Locate the cell with the specified text and output its (X, Y) center coordinate. 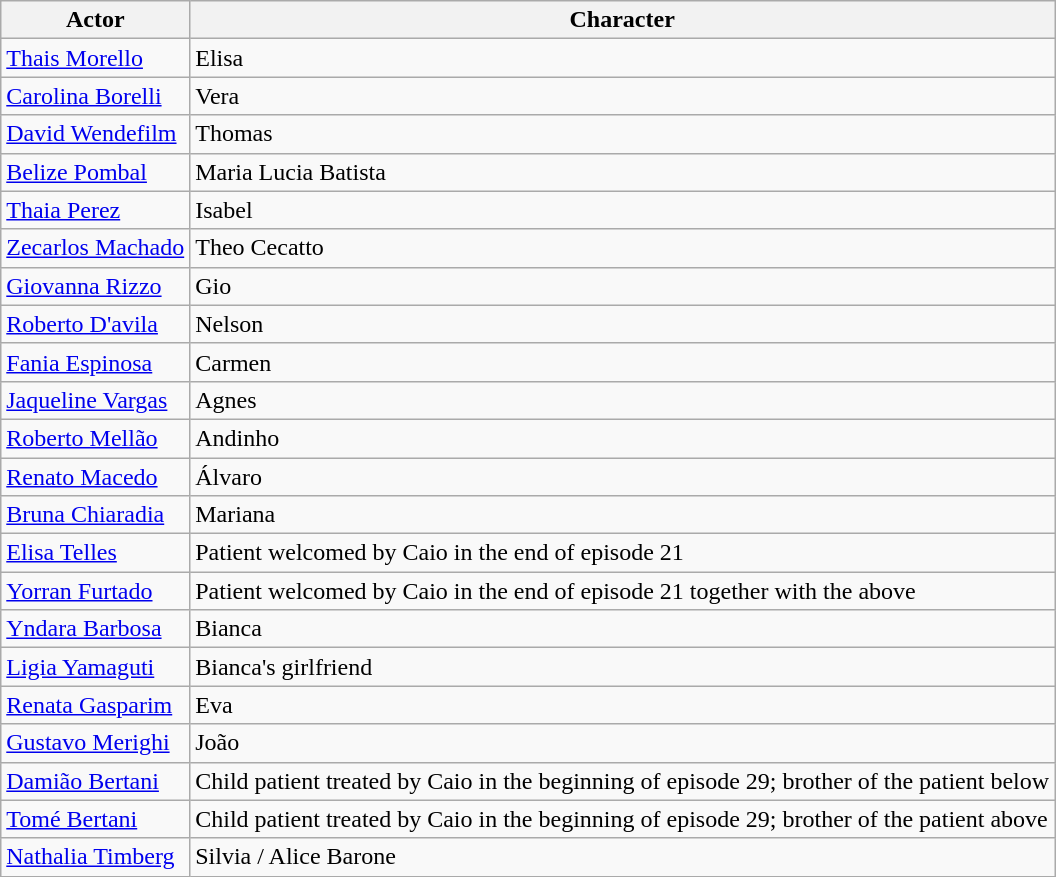
Tomé Bertani (96, 819)
João (622, 743)
Isabel (622, 210)
Yorran Furtado (96, 591)
Bianca (622, 629)
Agnes (622, 400)
Carmen (622, 362)
Roberto Mellão (96, 438)
Nathalia Timberg (96, 857)
Vera (622, 96)
Belize Pombal (96, 172)
Bruna Chiaradia (96, 515)
Child patient treated by Caio in the beginning of episode 29; brother of the patient above (622, 819)
Jaqueline Vargas (96, 400)
Elisa Telles (96, 553)
Fania Espinosa (96, 362)
Thaia Perez (96, 210)
Álvaro (622, 477)
Thomas (622, 134)
Ligia Yamaguti (96, 667)
Roberto D'avila (96, 324)
Renata Gasparim (96, 705)
Patient welcomed by Caio in the end of episode 21 together with the above (622, 591)
Theo Cecatto (622, 248)
Eva (622, 705)
Bianca's girlfriend (622, 667)
Yndara Barbosa (96, 629)
Character (622, 20)
Child patient treated by Caio in the beginning of episode 29; brother of the patient below (622, 781)
Zecarlos Machado (96, 248)
Thais Morello (96, 58)
Gustavo Merighi (96, 743)
Patient welcomed by Caio in the end of episode 21 (622, 553)
Renato Macedo (96, 477)
Damião Bertani (96, 781)
Mariana (622, 515)
Maria Lucia Batista (622, 172)
Actor (96, 20)
Giovanna Rizzo (96, 286)
Carolina Borelli (96, 96)
David Wendefilm (96, 134)
Nelson (622, 324)
Silvia / Alice Barone (622, 857)
Andinho (622, 438)
Elisa (622, 58)
Gio (622, 286)
